Scan for the cell matching the given text and deliver its (x, y) coordinate at center. 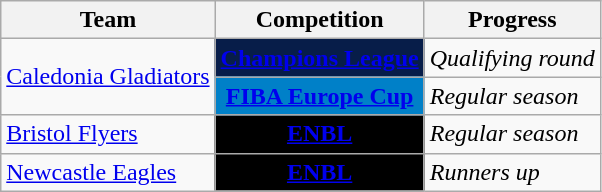
Newcastle Eagles (108, 172)
Runners up (512, 172)
Bristol Flyers (108, 134)
Team (108, 20)
FIBA Europe Cup (320, 96)
Qualifying round (512, 58)
Champions League (320, 58)
Competition (320, 20)
Progress (512, 20)
Caledonia Gladiators (108, 77)
